Determine the (X, Y) coordinate at the center of the cell enclosing the given text.  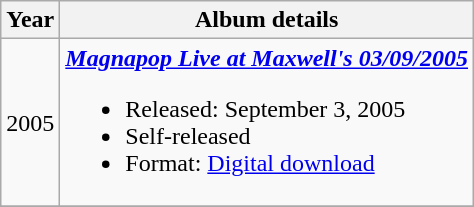
Year (30, 20)
Magnapop Live at Maxwell's 03/09/2005Released: September 3, 2005Self-releasedFormat: Digital download (267, 122)
Album details (267, 20)
2005 (30, 122)
